Find where the given text appears and provide that cell's center as [x, y] coordinate. 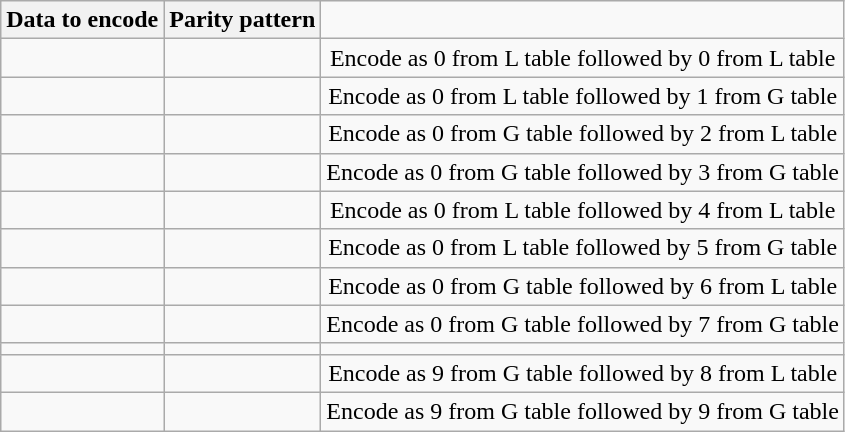
Data to encode [82, 20]
Encode as 9 from G table followed by 8 from L table [583, 373]
Encode as 0 from L table followed by 5 from G table [583, 248]
Encode as 0 from G table followed by 7 from G table [583, 324]
Encode as 0 from G table followed by 6 from L table [583, 286]
Parity pattern [242, 20]
Encode as 9 from G table followed by 9 from G table [583, 411]
Encode as 0 from L table followed by 1 from G table [583, 96]
Encode as 0 from G table followed by 3 from G table [583, 172]
Encode as 0 from G table followed by 2 from L table [583, 134]
Encode as 0 from L table followed by 4 from L table [583, 210]
Encode as 0 from L table followed by 0 from L table [583, 58]
